Locate the cell with the specified text and output its (x, y) center coordinate. 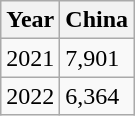
7,901 (97, 58)
2021 (30, 58)
Year (30, 20)
China (97, 20)
2022 (30, 96)
6,364 (97, 96)
